Find where the given text appears and provide that cell's center as [x, y] coordinate. 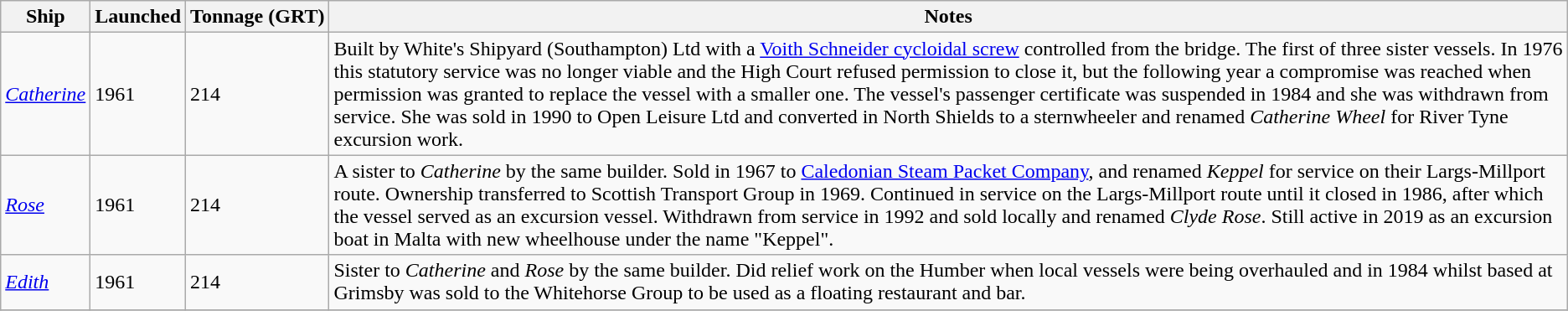
Edith [45, 282]
Catherine [45, 94]
Ship [45, 17]
Launched [138, 17]
Tonnage (GRT) [258, 17]
Notes [948, 17]
Rose [45, 205]
